Locate the cell with the specified text and output its [x, y] center coordinate. 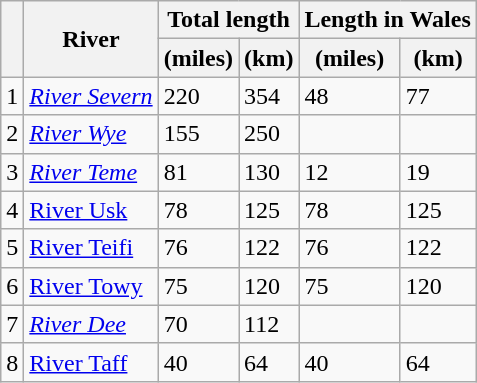
155 [198, 134]
5 [12, 248]
Total length [228, 20]
12 [350, 172]
River Taff [91, 362]
River Severn [91, 96]
River [91, 39]
19 [438, 172]
81 [198, 172]
3 [12, 172]
130 [269, 172]
8 [12, 362]
River Teme [91, 172]
4 [12, 210]
354 [269, 96]
112 [269, 324]
70 [198, 324]
220 [198, 96]
River Wye [91, 134]
Length in Wales [388, 20]
7 [12, 324]
77 [438, 96]
48 [350, 96]
River Dee [91, 324]
250 [269, 134]
River Usk [91, 210]
2 [12, 134]
River Teifi [91, 248]
1 [12, 96]
River Towy [91, 286]
6 [12, 286]
